Return (X, Y) of the center of cell containing provided text 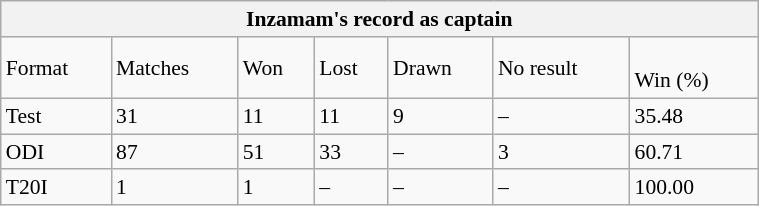
87 (174, 152)
51 (276, 152)
Inzamam's record as captain (380, 19)
31 (174, 116)
Matches (174, 68)
35.48 (694, 116)
Test (56, 116)
3 (562, 152)
Win (%) (694, 68)
Format (56, 68)
Lost (351, 68)
Drawn (440, 68)
T20I (56, 187)
ODI (56, 152)
No result (562, 68)
60.71 (694, 152)
Won (276, 68)
9 (440, 116)
100.00 (694, 187)
33 (351, 152)
